For the text-containing cell, return its midpoint in [x, y] coordinate format. 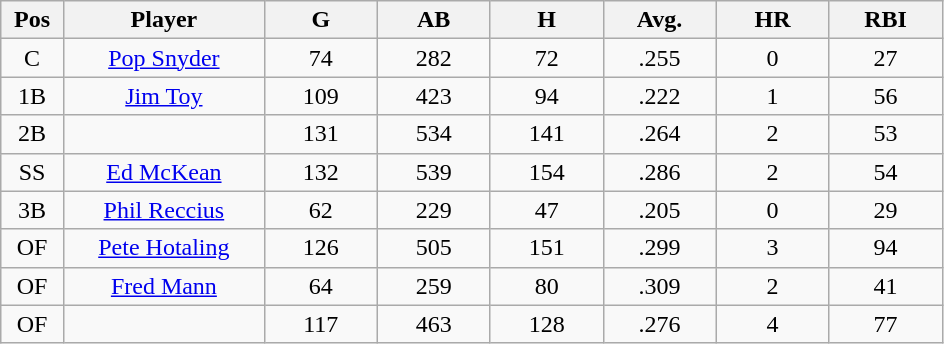
151 [546, 248]
Jim Toy [164, 96]
Fred Mann [164, 286]
1 [772, 96]
3B [32, 210]
29 [886, 210]
.205 [660, 210]
80 [546, 286]
2B [32, 134]
141 [546, 134]
Pop Snyder [164, 58]
56 [886, 96]
131 [320, 134]
534 [434, 134]
.286 [660, 172]
505 [434, 248]
1B [32, 96]
Pos [32, 20]
132 [320, 172]
72 [546, 58]
Phil Reccius [164, 210]
74 [320, 58]
62 [320, 210]
117 [320, 324]
C [32, 58]
HR [772, 20]
109 [320, 96]
.222 [660, 96]
282 [434, 58]
128 [546, 324]
539 [434, 172]
Pete Hotaling [164, 248]
4 [772, 324]
423 [434, 96]
77 [886, 324]
Ed McKean [164, 172]
463 [434, 324]
53 [886, 134]
.309 [660, 286]
.299 [660, 248]
.255 [660, 58]
.264 [660, 134]
Avg. [660, 20]
64 [320, 286]
47 [546, 210]
3 [772, 248]
AB [434, 20]
27 [886, 58]
126 [320, 248]
SS [32, 172]
154 [546, 172]
259 [434, 286]
Player [164, 20]
41 [886, 286]
229 [434, 210]
.276 [660, 324]
H [546, 20]
G [320, 20]
RBI [886, 20]
54 [886, 172]
